Pinpoint the cell where the given text exists, returning its (X, Y) midpoint coordinate. 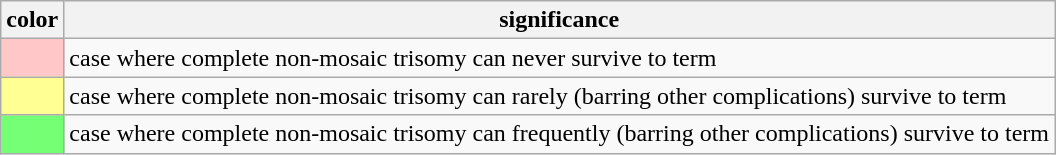
case where complete non-mosaic trisomy can never survive to term (560, 58)
color (32, 20)
case where complete non-mosaic trisomy can rarely (barring other complications) survive to term (560, 96)
significance (560, 20)
case where complete non-mosaic trisomy can frequently (barring other complications) survive to term (560, 134)
